Search for the cell housing the specified text and yield its [X, Y] center coordinate. 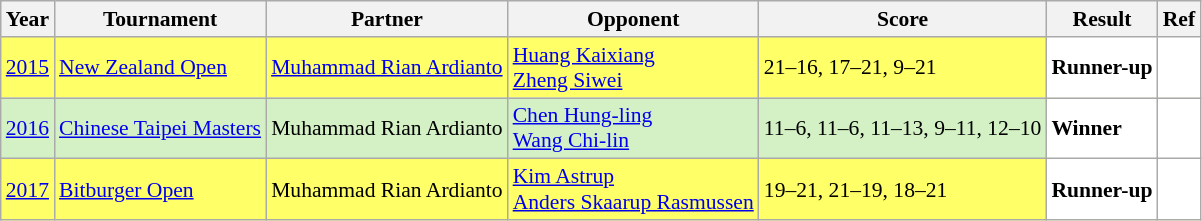
21–16, 17–21, 9–21 [903, 68]
Opponent [634, 19]
Year [28, 19]
New Zealand Open [160, 68]
Tournament [160, 19]
Score [903, 19]
Bitburger Open [160, 190]
11–6, 11–6, 11–13, 9–11, 12–10 [903, 128]
2017 [28, 190]
Partner [387, 19]
2016 [28, 128]
Chen Hung-ling Wang Chi-lin [634, 128]
Winner [1102, 128]
2015 [28, 68]
Ref [1179, 19]
Kim Astrup Anders Skaarup Rasmussen [634, 190]
Result [1102, 19]
Huang Kaixiang Zheng Siwei [634, 68]
Chinese Taipei Masters [160, 128]
19–21, 21–19, 18–21 [903, 190]
